Scan for the cell matching the given text and deliver its [X, Y] coordinate at center. 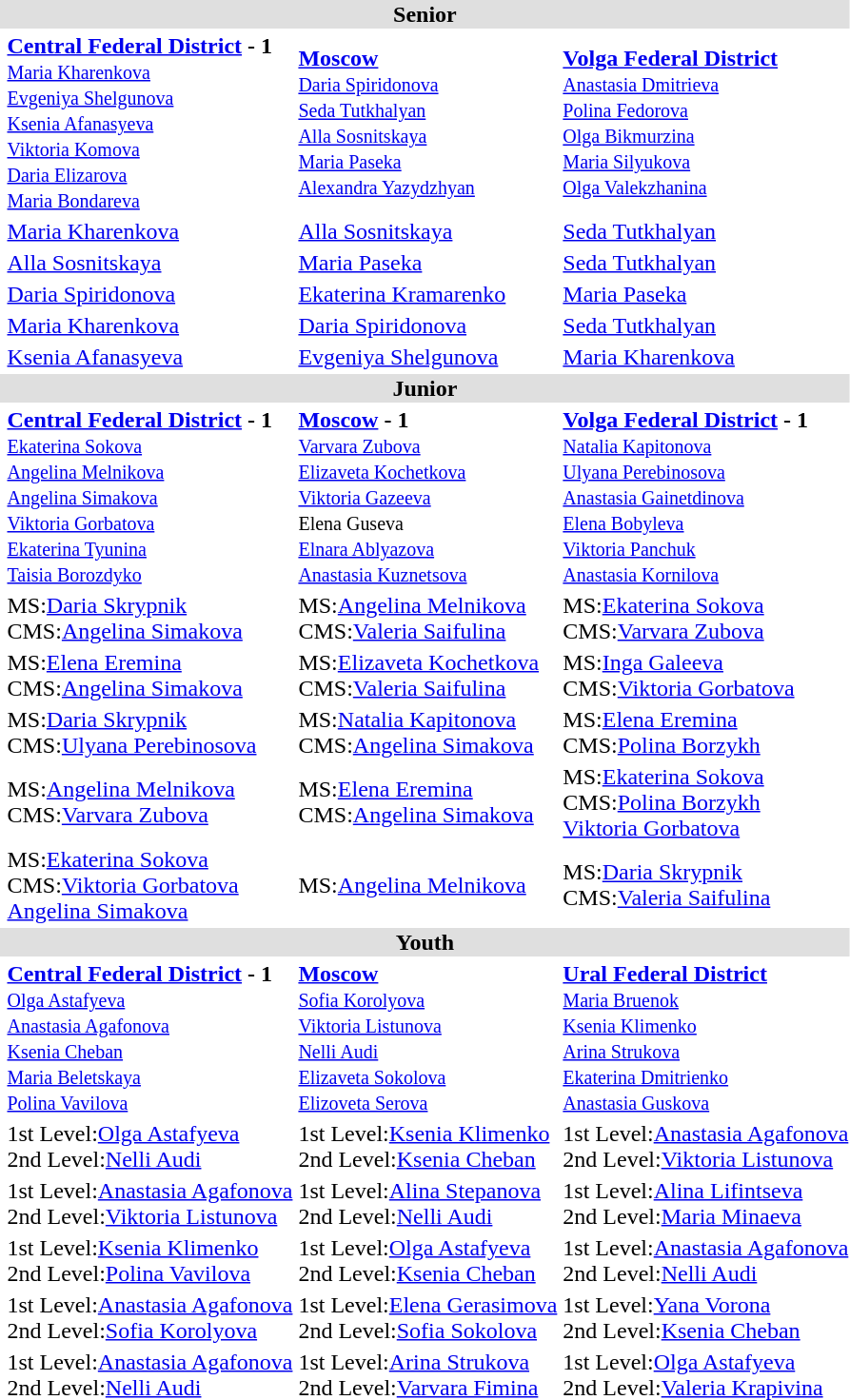
MS:Angelina Melnikova CMS:Varvara Zubova [150, 802]
Ksenia Afanasyeva [150, 357]
MS:Ekaterina Sokova CMS:Varvara Zubova [706, 619]
Junior [425, 388]
Volga Federal District - 1Natalia KapitonovaUlyana PerebinosovaAnastasia GainetdinovaElena BobylevaViktoria PanchukAnastasia Kornilova [706, 497]
1st Level:Olga Astafyeva 2nd Level:Nelli Audi [150, 1146]
Volga Federal DistrictAnastasia DmitrievaPolina FedorovaOlga BikmurzinaMaria SilyukovaOlga Valekzhanina [706, 123]
MS:Ekaterina Sokova CMS:Viktoria GorbatovaAngelina Simakova [150, 885]
1st Level:Ksenia Klimenko 2nd Level:Polina Vavilova [150, 1260]
Central Federal District - 1Ekaterina SokovaAngelina MelnikovaAngelina SimakovaViktoria GorbatovaEkaterina TyuninaTaisia Borozdyko [150, 497]
MS:Daria Skrypnik CMS:Valeria Saifulina [706, 885]
Ekaterina Kramarenko [428, 294]
MoscowDaria SpiridonovaSeda TutkhalyanAlla SosnitskayaMaria PasekaAlexandra Yazydzhyan [428, 123]
Moscow - 1Varvara ZubovaElizaveta KochetkovaViktoria GazeevaElena GusevaElnara AblyazovaAnastasia Kuznetsova [428, 497]
1st Level:Anastasia Agafonova 2nd Level:Sofia Korolyova [150, 1317]
1st Level:Anastasia Agafonova 2nd Level:Nelli Audi [706, 1260]
Ural Federal DistrictMaria BruenokKsenia KlimenkoArina StrukovaEkaterina DmitrienkoAnastasia Guskova [706, 1037]
1st Level:Elena Gerasimova 2nd Level:Sofia Sokolova [428, 1317]
MoscowSofia KorolyovaViktoria ListunovaNelli AudiElizaveta SokolovaElizoveta Serova [428, 1037]
MS:Angelina Melnikova [428, 885]
MS:Elena Eremina CMS:Polina Borzykh [706, 733]
1st Level:Ksenia Klimenko 2nd Level:Ksenia Cheban [428, 1146]
1st Level:Alina Lifintseva 2nd Level:Maria Minaeva [706, 1203]
Senior [425, 14]
MS:Inga Galeeva CMS:Viktoria Gorbatova [706, 676]
MS:Angelina Melnikova CMS:Valeria Saifulina [428, 619]
Evgeniya Shelgunova [428, 357]
MS:Daria Skrypnik CMS:Ulyana Perebinosova [150, 733]
MS:Daria Skrypnik CMS:Angelina Simakova [150, 619]
1st Level:Yana Vorona 2nd Level:Ksenia Cheban [706, 1317]
MS:Natalia Kapitonova CMS:Angelina Simakova [428, 733]
Central Federal District - 1Olga AstafyevaAnastasia AgafonovaKsenia ChebanMaria BeletskayaPolina Vavilova [150, 1037]
MS:Ekaterina Sokova CMS:Polina BorzykhViktoria Gorbatova [706, 802]
Youth [425, 942]
1st Level:Alina Stepanova 2nd Level:Nelli Audi [428, 1203]
MS:Elizaveta Kochetkova CMS:Valeria Saifulina [428, 676]
Central Federal District - 1Maria KharenkovaEvgeniya ShelgunovaKsenia AfanasyevaViktoria KomovaDaria ElizarovaMaria Bondareva [150, 123]
1st Level:Olga Astafyeva 2nd Level:Ksenia Cheban [428, 1260]
